Find where the given text appears and provide that cell's center as [X, Y] coordinate. 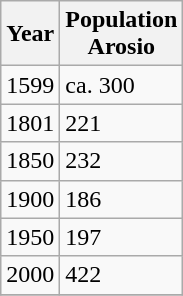
186 [122, 199]
Population Arosio [122, 34]
232 [122, 161]
1850 [30, 161]
Year [30, 34]
422 [122, 275]
197 [122, 237]
1801 [30, 123]
1599 [30, 85]
2000 [30, 275]
1900 [30, 199]
ca. 300 [122, 85]
221 [122, 123]
1950 [30, 237]
